Extract the [X, Y] coordinate from the center of the cell holding the provided text.  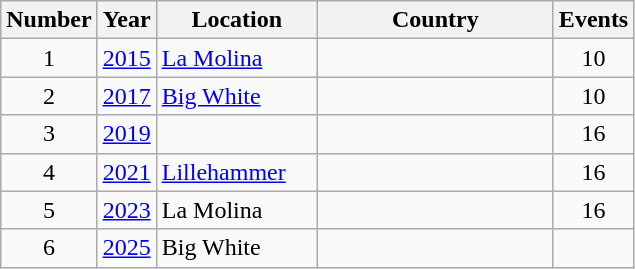
2017 [126, 96]
Country [435, 20]
3 [49, 134]
4 [49, 172]
2015 [126, 58]
Events [593, 20]
Lillehammer [236, 172]
2025 [126, 248]
Number [49, 20]
2023 [126, 210]
5 [49, 210]
6 [49, 248]
2019 [126, 134]
Location [236, 20]
2021 [126, 172]
1 [49, 58]
Year [126, 20]
2 [49, 96]
